For the text-containing cell, return its midpoint in (X, Y) coordinate format. 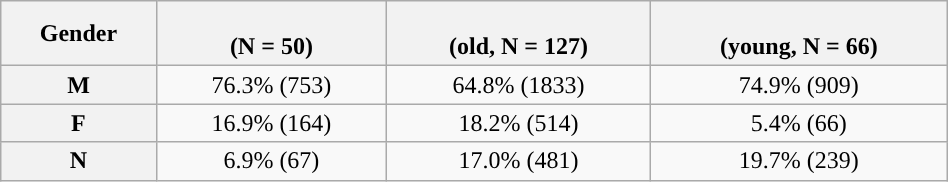
17.0% (481) (519, 161)
74.9% (909) (798, 85)
Gender (78, 34)
(N = 50) (271, 34)
F (78, 123)
N (78, 161)
18.2% (514) (519, 123)
6.9% (67) (271, 161)
(old, N = 127) (519, 34)
5.4% (66) (798, 123)
76.3% (753) (271, 85)
(young, N = 66) (798, 34)
19.7% (239) (798, 161)
16.9% (164) (271, 123)
64.8% (1833) (519, 85)
M (78, 85)
